Output the [X, Y] coordinate of the center of the cell containing the given text.  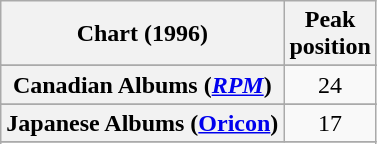
17 [330, 123]
24 [330, 85]
Japanese Albums (Oricon) [142, 123]
Peakposition [330, 34]
Canadian Albums (RPM) [142, 85]
Chart (1996) [142, 34]
